From the cell containing the given text, extract its center point as [x, y] coordinate. 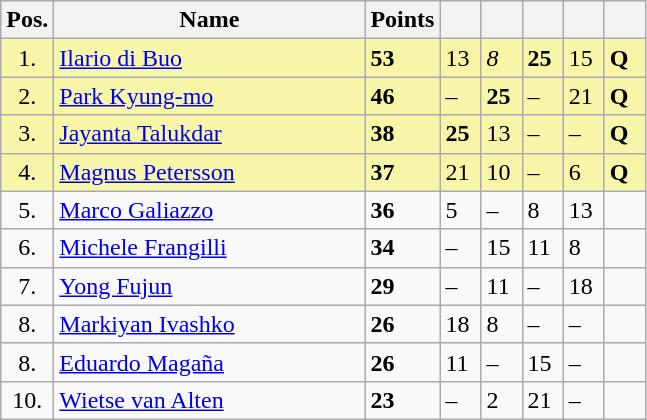
4. [28, 172]
Michele Frangilli [210, 248]
6 [584, 172]
Ilario di Buo [210, 58]
38 [402, 134]
Markiyan Ivashko [210, 324]
1. [28, 58]
7. [28, 286]
Name [210, 20]
Eduardo Magaña [210, 362]
53 [402, 58]
10. [28, 400]
Park Kyung-mo [210, 96]
6. [28, 248]
5. [28, 210]
29 [402, 286]
Yong Fujun [210, 286]
2. [28, 96]
34 [402, 248]
5 [460, 210]
Wietse van Alten [210, 400]
36 [402, 210]
3. [28, 134]
37 [402, 172]
Marco Galiazzo [210, 210]
10 [502, 172]
23 [402, 400]
2 [502, 400]
Pos. [28, 20]
Points [402, 20]
Jayanta Talukdar [210, 134]
46 [402, 96]
Magnus Petersson [210, 172]
